Capture the cell that displays the provided text and extract its (X, Y) central coordinate. 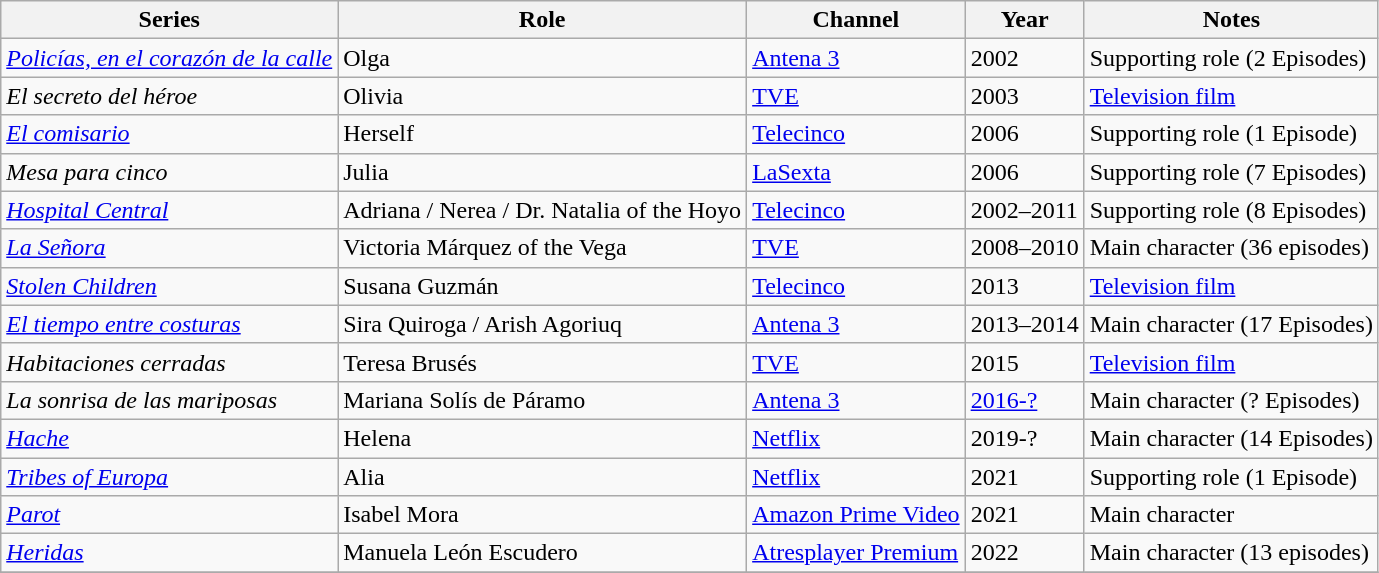
Supporting role (7 Episodes) (1231, 172)
Hospital Central (170, 210)
Policías, en el corazón de la calle (170, 58)
Role (542, 20)
2015 (1024, 362)
Supporting role (8 Episodes) (1231, 210)
Notes (1231, 20)
2002 (1024, 58)
El tiempo entre costuras (170, 324)
Julia (542, 172)
Olga (542, 58)
Isabel Mora (542, 515)
Tribes of Europa (170, 477)
2022 (1024, 553)
Hache (170, 438)
Alia (542, 477)
Adriana / Nerea / Dr. Natalia of the Hoyo (542, 210)
El comisario (170, 134)
Teresa Brusés (542, 362)
2016-? (1024, 400)
Sira Quiroga / Arish Agoriuq (542, 324)
Victoria Márquez of the Vega (542, 248)
2013 (1024, 286)
Stolen Children (170, 286)
La sonrisa de las mariposas (170, 400)
Year (1024, 20)
Atresplayer Premium (856, 553)
Main character (1231, 515)
Mesa para cinco (170, 172)
2008–2010 (1024, 248)
El secreto del héroe (170, 96)
Main character (14 Episodes) (1231, 438)
Supporting role (2 Episodes) (1231, 58)
2003 (1024, 96)
Susana Guzmán (542, 286)
Series (170, 20)
Channel (856, 20)
Main character (17 Episodes) (1231, 324)
2013–2014 (1024, 324)
Mariana Solís de Páramo (542, 400)
Herself (542, 134)
Main character (? Episodes) (1231, 400)
Helena (542, 438)
Amazon Prime Video (856, 515)
Parot (170, 515)
2002–2011 (1024, 210)
2019-? (1024, 438)
Manuela León Escudero (542, 553)
LaSexta (856, 172)
Olivia (542, 96)
Heridas (170, 553)
Main character (13 episodes) (1231, 553)
Main character (36 episodes) (1231, 248)
Habitaciones cerradas (170, 362)
La Señora (170, 248)
